Detect which cell encompasses the target text, then output its (X, Y) center coordinate. 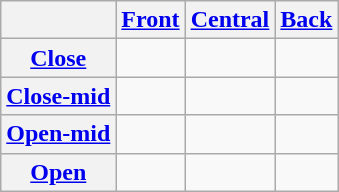
Central (230, 20)
Open (58, 172)
Back (306, 20)
Open-mid (58, 134)
Front (150, 20)
Close (58, 58)
Close-mid (58, 96)
